Scan for the cell matching the given text and deliver its (X, Y) coordinate at center. 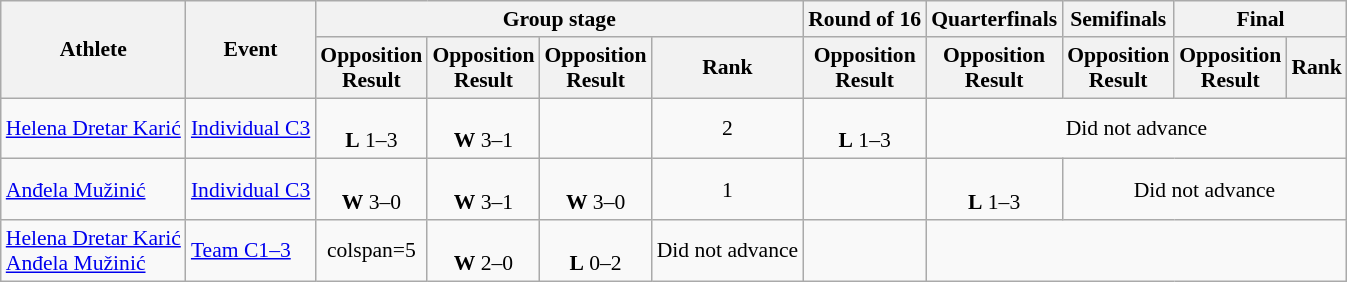
Final (1260, 19)
Anđela Mužinić (94, 190)
Helena Dretar Karić (94, 128)
2 (728, 128)
Round of 16 (864, 19)
Group stage (559, 19)
Quarterfinals (994, 19)
L 0–2 (596, 250)
Semifinals (1118, 19)
1 (728, 190)
W 2–0 (483, 250)
Team C1–3 (250, 250)
Event (250, 50)
colspan=5 (371, 250)
Helena Dretar KarićAnđela Mužinić (94, 250)
Athlete (94, 50)
